Extract the [X, Y] coordinate from the center of the cell holding the provided text.  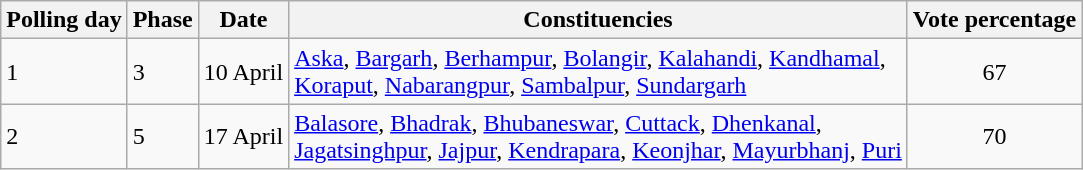
Date [243, 20]
Polling day [64, 20]
2 [64, 136]
70 [994, 136]
Constituencies [598, 20]
5 [162, 136]
Phase [162, 20]
17 April [243, 136]
10 April [243, 72]
Aska, Bargarh, Berhampur, Bolangir, Kalahandi, Kandhamal, Koraput, Nabarangpur, Sambalpur, Sundargarh [598, 72]
3 [162, 72]
Balasore, Bhadrak, Bhubaneswar, Cuttack, Dhenkanal, Jagatsinghpur, Jajpur, Kendrapara, Keonjhar, Mayurbhanj, Puri [598, 136]
67 [994, 72]
1 [64, 72]
Vote percentage [994, 20]
